Return the [X, Y] coordinate for the center point of the cell that contains the specified text.  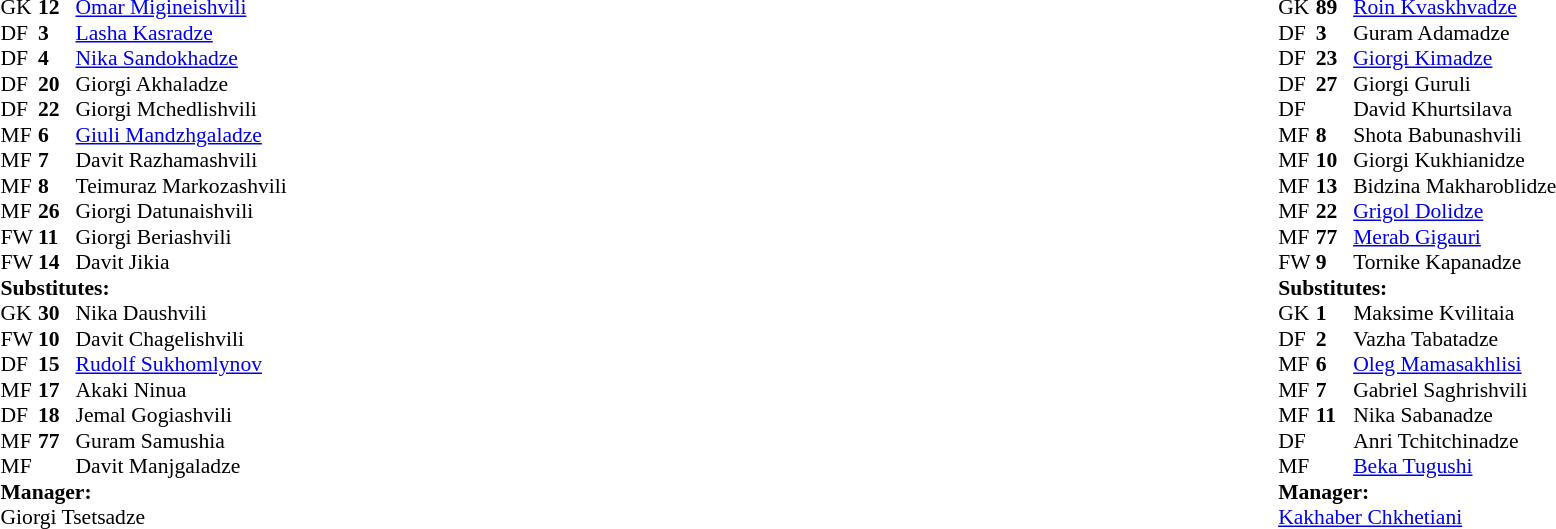
Giuli Mandzhgaladze [182, 135]
20 [57, 84]
Jemal Gogiashvili [182, 415]
Davit Jikia [182, 263]
13 [1335, 186]
Beka Tugushi [1454, 467]
Giorgi Kimadze [1454, 59]
30 [57, 313]
Oleg Mamasakhlisi [1454, 365]
David Khurtsilava [1454, 109]
Shota Babunashvili [1454, 135]
Gabriel Saghrishvili [1454, 390]
Giorgi Guruli [1454, 84]
Giorgi Datunaishvili [182, 211]
14 [57, 263]
9 [1335, 263]
Davit Razhamashvili [182, 161]
Lasha Kasradze [182, 33]
Guram Samushia [182, 441]
26 [57, 211]
Grigol Dolidze [1454, 211]
Nika Sabanadze [1454, 415]
4 [57, 59]
Tornike Kapanadze [1454, 263]
27 [1335, 84]
Teimuraz Markozashvili [182, 186]
Akaki Ninua [182, 390]
18 [57, 415]
Giorgi Kukhianidze [1454, 161]
Giorgi Akhaladze [182, 84]
2 [1335, 339]
Merab Gigauri [1454, 237]
15 [57, 365]
Giorgi Mchedlishvili [182, 109]
Giorgi Beriashvili [182, 237]
17 [57, 390]
1 [1335, 313]
Nika Sandokhadze [182, 59]
Nika Daushvili [182, 313]
Davit Chagelishvili [182, 339]
23 [1335, 59]
Maksime Kvilitaia [1454, 313]
Vazha Tabatadze [1454, 339]
Bidzina Makharoblidze [1454, 186]
Anri Tchitchinadze [1454, 441]
Davit Manjgaladze [182, 467]
Rudolf Sukhomlynov [182, 365]
Guram Adamadze [1454, 33]
